Search for the cell housing the specified text and yield its (X, Y) center coordinate. 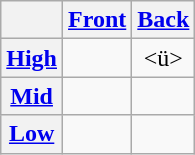
Mid (32, 96)
Low (32, 134)
Back (164, 20)
<ü> (164, 58)
Front (98, 20)
High (32, 58)
